Return the (x, y) coordinate for the center point of the cell that contains the specified text.  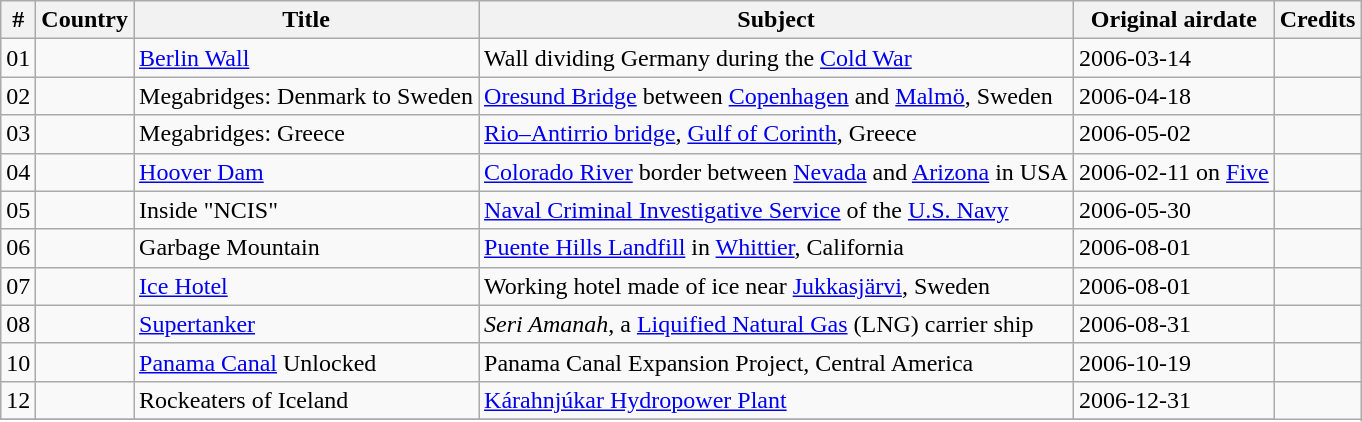
12 (18, 400)
2006-05-02 (1174, 134)
2006-08-31 (1174, 324)
03 (18, 134)
Inside "NCIS" (306, 210)
02 (18, 96)
06 (18, 248)
08 (18, 324)
Seri Amanah, a Liquified Natural Gas (LNG) carrier ship (776, 324)
2006-02-11 on Five (1174, 172)
Wall dividing Germany during the Cold War (776, 58)
Colorado River border between Nevada and Arizona in USA (776, 172)
Garbage Mountain (306, 248)
Hoover Dam (306, 172)
Rockeaters of Iceland (306, 400)
Working hotel made of ice near Jukkasjärvi, Sweden (776, 286)
05 (18, 210)
Panama Canal Unlocked (306, 362)
Oresund Bridge between Copenhagen and Malmö, Sweden (776, 96)
Megabridges: Denmark to Sweden (306, 96)
2006-04-18 (1174, 96)
Title (306, 20)
04 (18, 172)
Naval Criminal Investigative Service of the U.S. Navy (776, 210)
Country (85, 20)
Megabridges: Greece (306, 134)
# (18, 20)
Supertanker (306, 324)
Subject (776, 20)
07 (18, 286)
Ice Hotel (306, 286)
01 (18, 58)
2006-10-19 (1174, 362)
2006-12-31 (1174, 400)
Original airdate (1174, 20)
Rio–Antirrio bridge, Gulf of Corinth, Greece (776, 134)
Kárahnjúkar Hydropower Plant (776, 400)
2006-03-14 (1174, 58)
Credits (1318, 20)
Puente Hills Landfill in Whittier, California (776, 248)
2006-05-30 (1174, 210)
Berlin Wall (306, 58)
10 (18, 362)
Panama Canal Expansion Project, Central America (776, 362)
